Capture the cell that displays the provided text and extract its [X, Y] central coordinate. 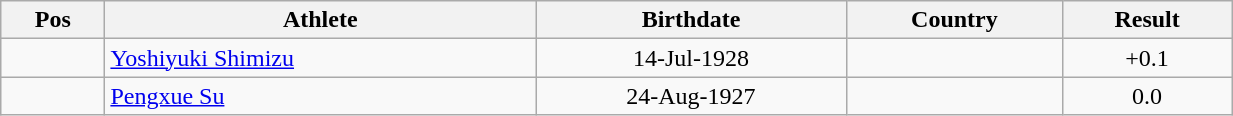
Pengxue Su [320, 96]
Pos [53, 20]
Yoshiyuki Shimizu [320, 58]
0.0 [1148, 96]
Result [1148, 20]
+0.1 [1148, 58]
14-Jul-1928 [692, 58]
Country [954, 20]
Birthdate [692, 20]
Athlete [320, 20]
24-Aug-1927 [692, 96]
